Locate the cell with the specified text and output its (X, Y) center coordinate. 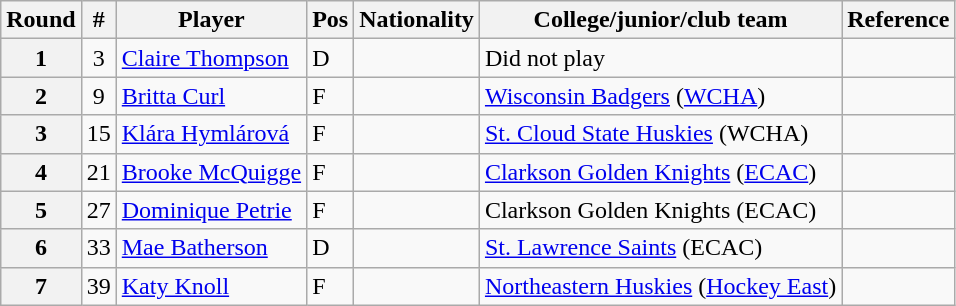
Katy Knoll (211, 286)
College/junior/club team (660, 20)
St. Lawrence Saints (ECAC) (660, 248)
Wisconsin Badgers (WCHA) (660, 96)
Pos (330, 20)
Claire Thompson (211, 58)
# (98, 20)
7 (41, 286)
1 (41, 58)
21 (98, 172)
Klára Hymlárová (211, 134)
Did not play (660, 58)
4 (41, 172)
Reference (898, 20)
Player (211, 20)
Britta Curl (211, 96)
Northeastern Huskies (Hockey East) (660, 286)
Dominique Petrie (211, 210)
33 (98, 248)
27 (98, 210)
Round (41, 20)
St. Cloud State Huskies (WCHA) (660, 134)
15 (98, 134)
6 (41, 248)
2 (41, 96)
Brooke McQuigge (211, 172)
39 (98, 286)
Nationality (417, 20)
5 (41, 210)
Mae Batherson (211, 248)
9 (98, 96)
